For the text-containing cell, return its midpoint in [x, y] coordinate format. 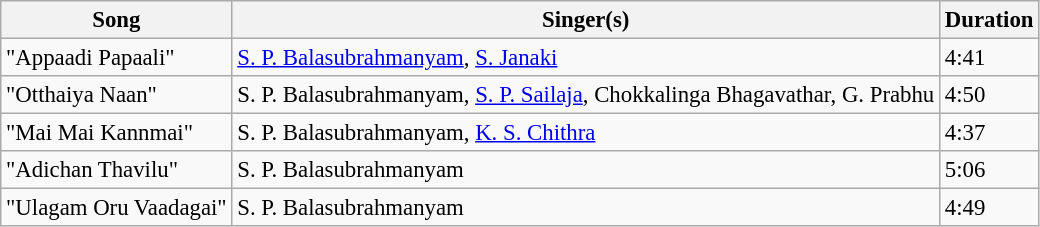
Song [116, 20]
"Mai Mai Kannmai" [116, 133]
4:49 [990, 208]
S. P. Balasubrahmanyam, K. S. Chithra [586, 133]
S. P. Balasubrahmanyam, S. Janaki [586, 58]
4:37 [990, 133]
Duration [990, 20]
Singer(s) [586, 20]
4:50 [990, 95]
5:06 [990, 170]
"Ulagam Oru Vaadagai" [116, 208]
4:41 [990, 58]
S. P. Balasubrahmanyam, S. P. Sailaja, Chokkalinga Bhagavathar, G. Prabhu [586, 95]
"Otthaiya Naan" [116, 95]
"Adichan Thavilu" [116, 170]
"Appaadi Papaali" [116, 58]
